Search for the cell housing the specified text and yield its [x, y] center coordinate. 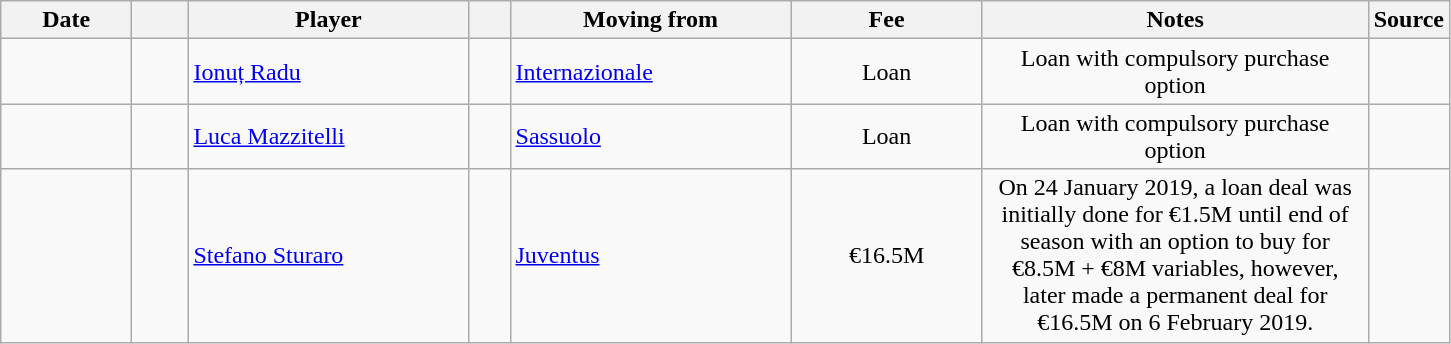
Notes [1175, 20]
Source [1408, 20]
Stefano Sturaro [328, 256]
Sassuolo [650, 136]
Player [328, 20]
Juventus [650, 256]
Moving from [650, 20]
Date [66, 20]
Luca Mazzitelli [328, 136]
Internazionale [650, 72]
Fee [886, 20]
Ionuț Radu [328, 72]
€16.5M [886, 256]
